Provide the [x, y] coordinate of the cell's center where the given text is located.  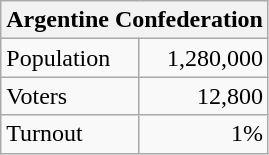
Voters [70, 96]
Argentine Confederation [135, 20]
12,800 [204, 96]
Population [70, 58]
Turnout [70, 134]
1,280,000 [204, 58]
1% [204, 134]
